Return (X, Y) of the center of cell containing provided text 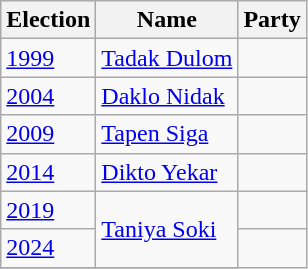
Daklo Nidak (167, 96)
2004 (48, 96)
Election (48, 20)
Name (167, 20)
2014 (48, 172)
Tadak Dulom (167, 58)
2019 (48, 210)
Dikto Yekar (167, 172)
Taniya Soki (167, 229)
1999 (48, 58)
2009 (48, 134)
Party (272, 20)
Tapen Siga (167, 134)
2024 (48, 248)
